Return [X, Y] of the center of cell containing provided text 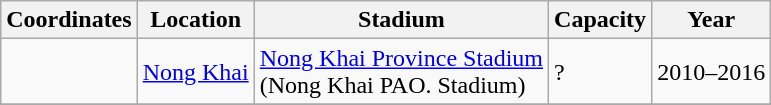
Capacity [600, 20]
2010–2016 [712, 72]
Nong Khai Province Stadium(Nong Khai PAO. Stadium) [401, 72]
? [600, 72]
Stadium [401, 20]
Nong Khai [196, 72]
Location [196, 20]
Year [712, 20]
Coordinates [69, 20]
